Provide the (X, Y) coordinate of the cell's center where the given text is located.  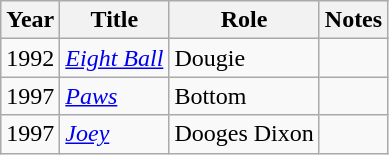
Paws (114, 96)
Dougie (244, 58)
Dooges Dixon (244, 134)
Year (30, 20)
Notes (353, 20)
Eight Ball (114, 58)
Joey (114, 134)
Role (244, 20)
Title (114, 20)
1992 (30, 58)
Bottom (244, 96)
